Detect which cell encompasses the target text, then output its (X, Y) center coordinate. 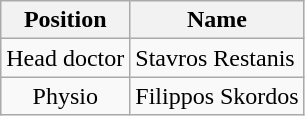
Stavros Restanis (217, 58)
Filippos Skordos (217, 96)
Head doctor (66, 58)
Name (217, 20)
Physio (66, 96)
Position (66, 20)
